Return the (X, Y) coordinate for the center point of the cell that contains the specified text.  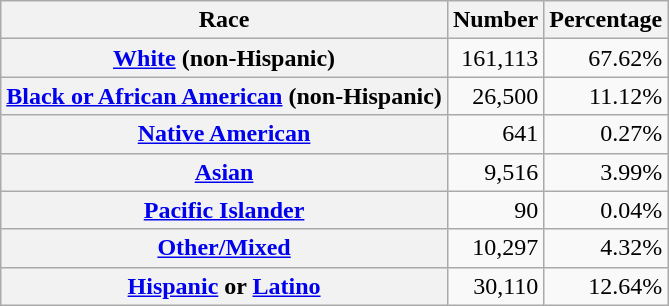
3.99% (606, 172)
Asian (224, 172)
26,500 (495, 96)
67.62% (606, 58)
0.27% (606, 134)
Other/Mixed (224, 248)
90 (495, 210)
9,516 (495, 172)
4.32% (606, 248)
Percentage (606, 20)
12.64% (606, 286)
10,297 (495, 248)
White (non-Hispanic) (224, 58)
11.12% (606, 96)
0.04% (606, 210)
Race (224, 20)
Pacific Islander (224, 210)
Black or African American (non-Hispanic) (224, 96)
161,113 (495, 58)
Native American (224, 134)
641 (495, 134)
30,110 (495, 286)
Number (495, 20)
Hispanic or Latino (224, 286)
